Find where the given text appears and provide that cell's center as (X, Y) coordinate. 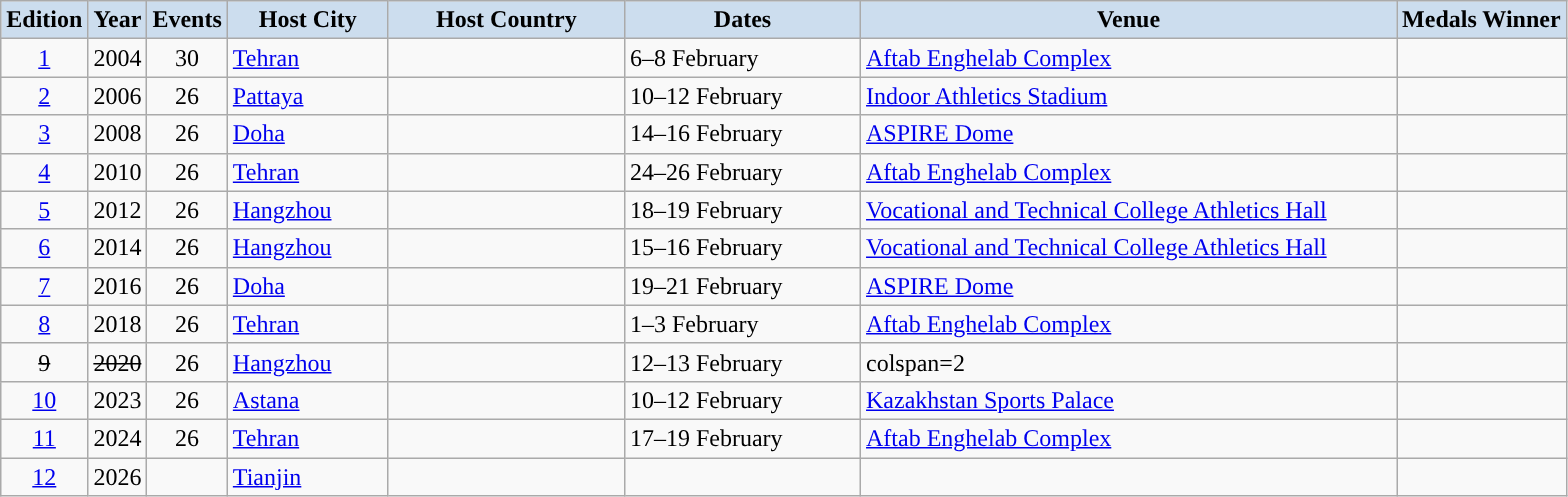
2026 (118, 477)
Tianjin (308, 477)
2006 (118, 96)
Edition (44, 20)
12–13 February (742, 362)
2016 (118, 286)
colspan=2 (1129, 362)
1–3 February (742, 324)
2 (44, 96)
Astana (308, 400)
9 (44, 362)
15–16 February (742, 248)
Indoor Athletics Stadium (1129, 96)
11 (44, 438)
Pattaya (308, 96)
18–19 February (742, 210)
2012 (118, 210)
Host Country (506, 20)
10 (44, 400)
Medals Winner (1482, 20)
2014 (118, 248)
2024 (118, 438)
3 (44, 134)
7 (44, 286)
Host City (308, 20)
8 (44, 324)
17–19 February (742, 438)
30 (187, 58)
Kazakhstan Sports Palace (1129, 400)
Year (118, 20)
6–8 February (742, 58)
2020 (118, 362)
Dates (742, 20)
6 (44, 248)
2004 (118, 58)
5 (44, 210)
19–21 February (742, 286)
1 (44, 58)
Events (187, 20)
Venue (1129, 20)
2008 (118, 134)
2010 (118, 172)
2023 (118, 400)
24–26 February (742, 172)
4 (44, 172)
14–16 February (742, 134)
12 (44, 477)
2018 (118, 324)
